From the cell containing the given text, extract its center point as (x, y) coordinate. 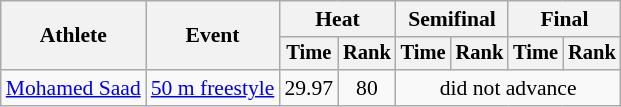
Event (213, 36)
29.97 (308, 88)
Athlete (74, 36)
80 (367, 88)
did not advance (508, 88)
Semifinal (452, 19)
Heat (337, 19)
50 m freestyle (213, 88)
Mohamed Saad (74, 88)
Final (564, 19)
